For the text-containing cell, return its midpoint in [x, y] coordinate format. 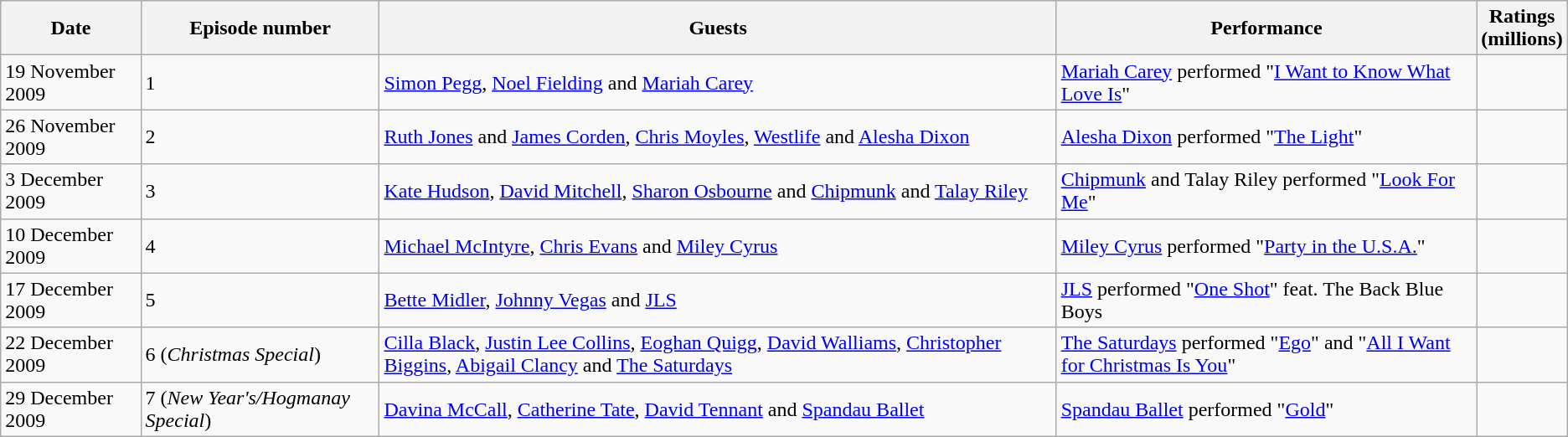
26 November 2009 [70, 137]
Michael McIntyre, Chris Evans and Miley Cyrus [718, 246]
7 (New Year's/Hogmanay Special) [260, 409]
Mariah Carey performed "I Want to Know What Love Is" [1266, 82]
17 December 2009 [70, 300]
Episode number [260, 28]
4 [260, 246]
Date [70, 28]
Simon Pegg, Noel Fielding and Mariah Carey [718, 82]
29 December 2009 [70, 409]
Ruth Jones and James Corden, Chris Moyles, Westlife and Alesha Dixon [718, 137]
Kate Hudson, David Mitchell, Sharon Osbourne and Chipmunk and Talay Riley [718, 191]
JLS performed "One Shot" feat. The Back Blue Boys [1266, 300]
3 December 2009 [70, 191]
Guests [718, 28]
10 December 2009 [70, 246]
1 [260, 82]
Ratings(millions) [1522, 28]
Miley Cyrus performed "Party in the U.S.A." [1266, 246]
6 (Christmas Special) [260, 355]
Alesha Dixon performed "The Light" [1266, 137]
Spandau Ballet performed "Gold" [1266, 409]
5 [260, 300]
Chipmunk and Talay Riley performed "Look For Me" [1266, 191]
3 [260, 191]
The Saturdays performed "Ego" and "All I Want for Christmas Is You" [1266, 355]
Performance [1266, 28]
22 December 2009 [70, 355]
19 November 2009 [70, 82]
Cilla Black, Justin Lee Collins, Eoghan Quigg, David Walliams, Christopher Biggins, Abigail Clancy and The Saturdays [718, 355]
2 [260, 137]
Bette Midler, Johnny Vegas and JLS [718, 300]
Davina McCall, Catherine Tate, David Tennant and Spandau Ballet [718, 409]
